Search for the cell housing the specified text and yield its (x, y) center coordinate. 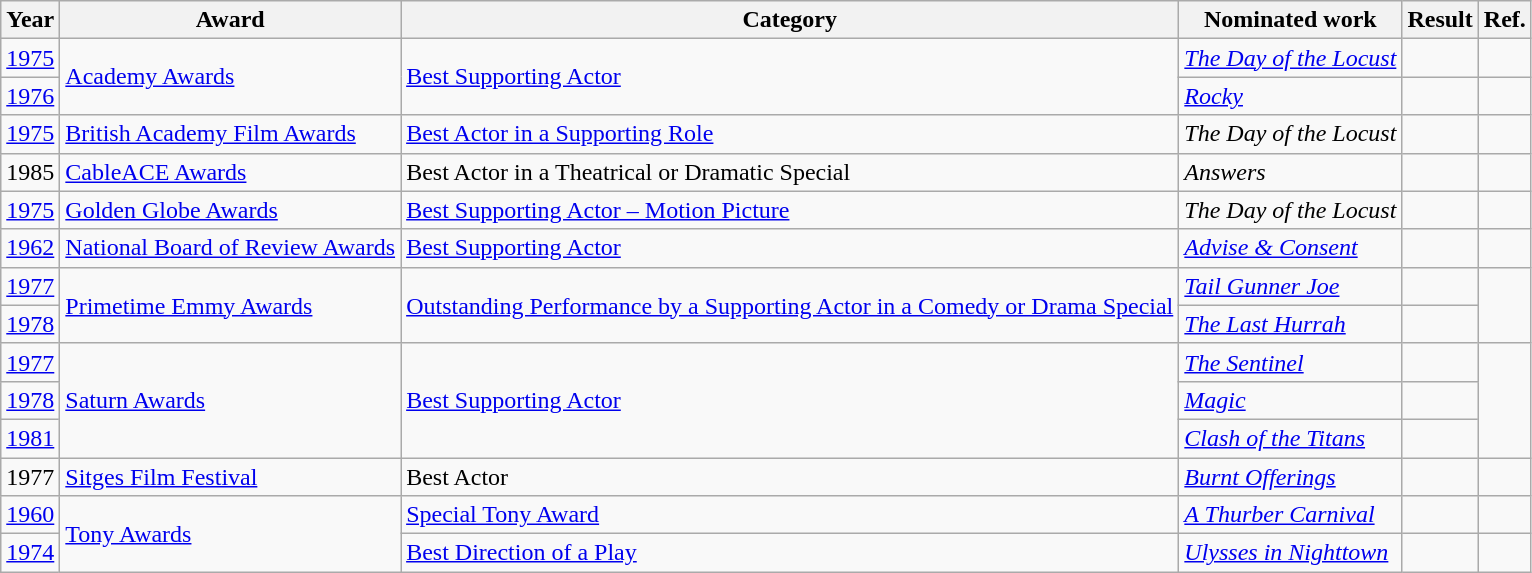
British Academy Film Awards (230, 134)
Ulysses in Nighttown (1290, 553)
Primetime Emmy Awards (230, 305)
1976 (30, 96)
Advise & Consent (1290, 248)
The Sentinel (1290, 362)
CableACE Awards (230, 172)
Category (790, 20)
Answers (1290, 172)
Best Actor in a Theatrical or Dramatic Special (790, 172)
Award (230, 20)
Best Supporting Actor – Motion Picture (790, 210)
Year (30, 20)
Tail Gunner Joe (1290, 286)
A Thurber Carnival (1290, 515)
The Last Hurrah (1290, 324)
Outstanding Performance by a Supporting Actor in a Comedy or Drama Special (790, 305)
Sitges Film Festival (230, 477)
1974 (30, 553)
Tony Awards (230, 534)
1960 (30, 515)
Academy Awards (230, 77)
1962 (30, 248)
1985 (30, 172)
Best Direction of a Play (790, 553)
Ref. (1504, 20)
1981 (30, 438)
Best Actor (790, 477)
Best Actor in a Supporting Role (790, 134)
Result (1440, 20)
Clash of the Titans (1290, 438)
Magic (1290, 400)
Burnt Offerings (1290, 477)
National Board of Review Awards (230, 248)
Saturn Awards (230, 400)
Rocky (1290, 96)
Golden Globe Awards (230, 210)
Nominated work (1290, 20)
Special Tony Award (790, 515)
